Search for the cell housing the specified text and yield its (x, y) center coordinate. 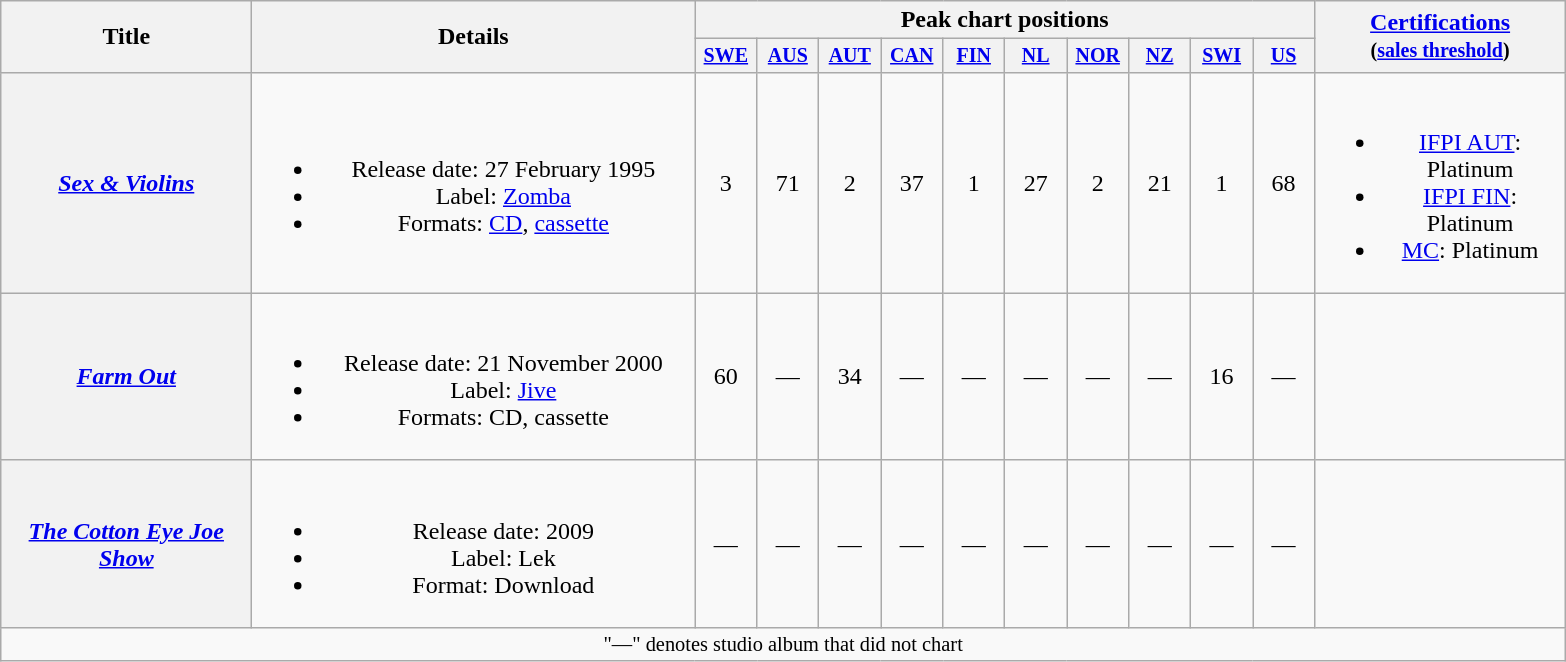
Sex & Violins (126, 182)
Details (474, 37)
NZ (1160, 56)
37 (912, 182)
Farm Out (126, 376)
3 (726, 182)
Release date: 27 February 1995Label: ZombaFormats: CD, cassette (474, 182)
The Cotton Eye Joe Show (126, 544)
AUS (788, 56)
Title (126, 37)
34 (850, 376)
60 (726, 376)
NL (1036, 56)
"—" denotes studio album that did not chart (784, 644)
Peak chart positions (1005, 20)
71 (788, 182)
Certifications(sales threshold) (1440, 37)
AUT (850, 56)
68 (1284, 182)
CAN (912, 56)
21 (1160, 182)
IFPI AUT: PlatinumIFPI FIN: PlatinumMC: Platinum (1440, 182)
27 (1036, 182)
FIN (974, 56)
SWI (1222, 56)
Release date: 21 November 2000Label: JiveFormats: CD, cassette (474, 376)
US (1284, 56)
NOR (1098, 56)
16 (1222, 376)
Release date: 2009Label: LekFormat: Download (474, 544)
SWE (726, 56)
